For the text-containing cell, return its midpoint in [X, Y] coordinate format. 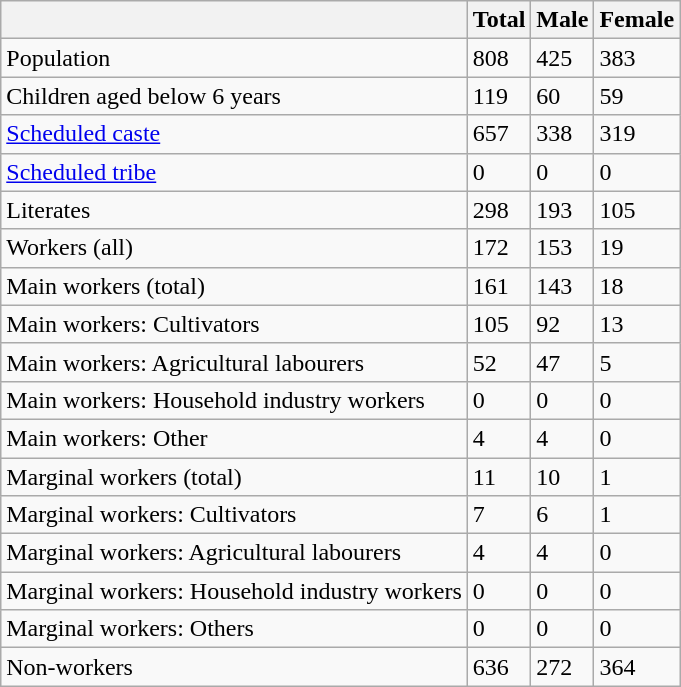
Literates [234, 210]
Main workers: Agricultural labourers [234, 362]
60 [562, 96]
383 [637, 58]
193 [562, 210]
808 [499, 58]
7 [499, 515]
364 [637, 667]
19 [637, 248]
338 [562, 134]
47 [562, 362]
Marginal workers (total) [234, 477]
657 [499, 134]
52 [499, 362]
Marginal workers: Agricultural labourers [234, 553]
Main workers: Other [234, 438]
Marginal workers: Household industry workers [234, 591]
172 [499, 248]
Female [637, 20]
59 [637, 96]
636 [499, 667]
Male [562, 20]
Main workers (total) [234, 286]
Main workers: Cultivators [234, 324]
143 [562, 286]
161 [499, 286]
Children aged below 6 years [234, 96]
5 [637, 362]
298 [499, 210]
319 [637, 134]
Main workers: Household industry workers [234, 400]
18 [637, 286]
153 [562, 248]
Marginal workers: Others [234, 629]
6 [562, 515]
119 [499, 96]
10 [562, 477]
272 [562, 667]
Scheduled caste [234, 134]
Workers (all) [234, 248]
Total [499, 20]
425 [562, 58]
Non-workers [234, 667]
92 [562, 324]
Population [234, 58]
11 [499, 477]
Scheduled tribe [234, 172]
13 [637, 324]
Marginal workers: Cultivators [234, 515]
